Identify which cell holds the provided text, then report its (x, y) central coordinate. 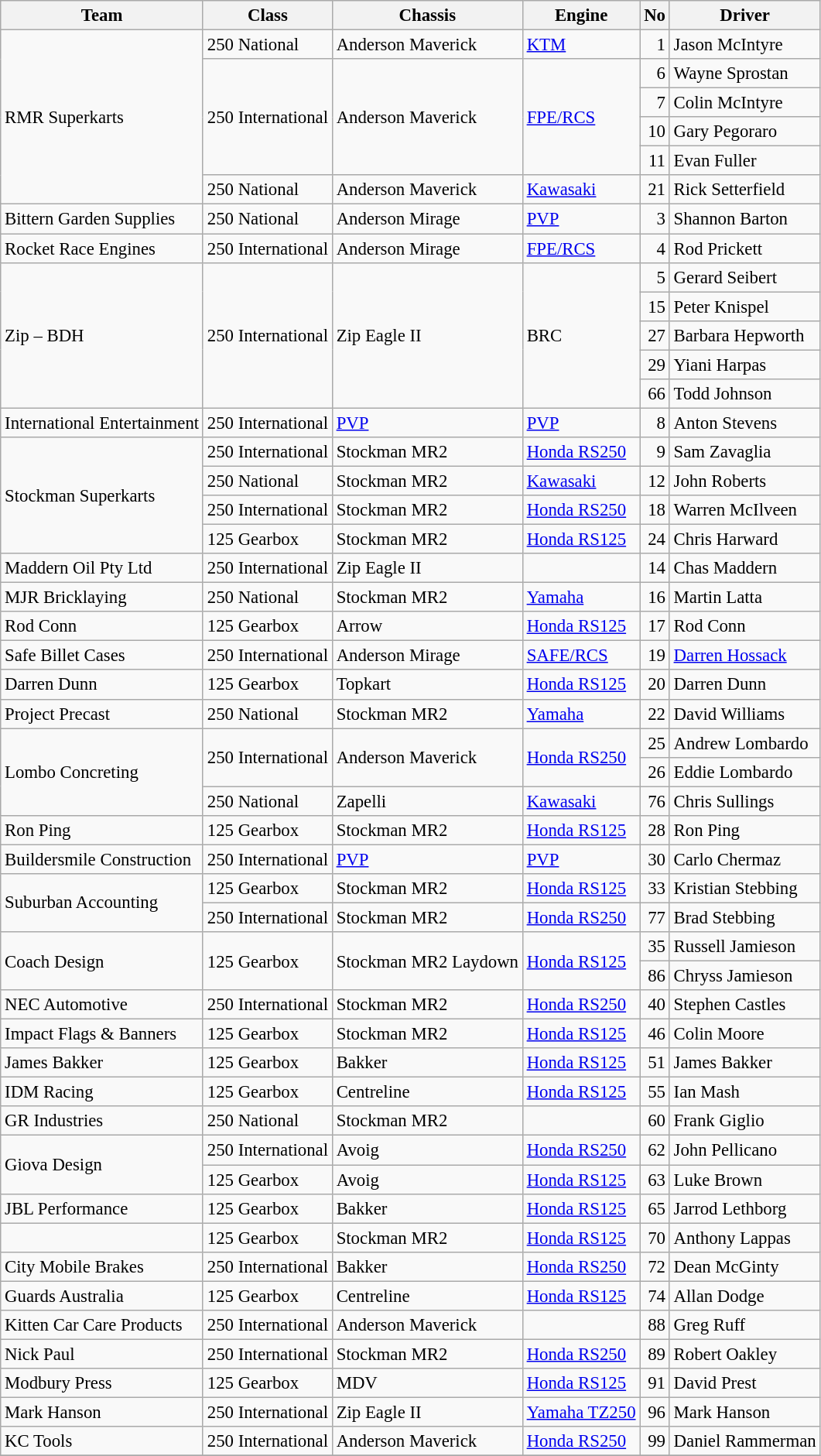
Stockman Superkarts (102, 495)
14 (655, 568)
Todd Johnson (744, 394)
Lombo Concreting (102, 773)
74 (655, 1296)
Colin McIntyre (744, 103)
19 (655, 656)
Eddie Lombardo (744, 772)
6 (655, 74)
12 (655, 481)
63 (655, 1180)
35 (655, 947)
11 (655, 161)
Topkart (427, 685)
Daniel Rammerman (744, 1441)
70 (655, 1238)
65 (655, 1208)
Frank Giglio (744, 1122)
Yiani Harpas (744, 365)
Barbara Hepworth (744, 335)
Peter Knispel (744, 307)
Kitten Car Care Products (102, 1325)
Jarrod Lethborg (744, 1208)
3 (655, 219)
Engine (581, 15)
Sam Zavaglia (744, 452)
Russell Jamieson (744, 947)
Impact Flags & Banners (102, 1034)
RMR Superkarts (102, 118)
KC Tools (102, 1441)
Zapelli (427, 801)
BRC (581, 335)
Chris Sullings (744, 801)
Safe Billet Cases (102, 656)
Buildersmile Construction (102, 859)
62 (655, 1150)
20 (655, 685)
46 (655, 1034)
10 (655, 132)
City Mobile Brakes (102, 1266)
Brad Stebbing (744, 917)
Anthony Lappas (744, 1238)
David Williams (744, 714)
MJR Bricklaying (102, 598)
Gary Pegoraro (744, 132)
Rocket Race Engines (102, 248)
Chris Harward (744, 540)
Wayne Sprostan (744, 74)
Ian Mash (744, 1092)
Chryss Jamieson (744, 976)
KTM (581, 45)
4 (655, 248)
Luke Brown (744, 1180)
Rick Setterfield (744, 190)
66 (655, 394)
Driver (744, 15)
Suburban Accounting (102, 903)
21 (655, 190)
51 (655, 1063)
29 (655, 365)
5 (655, 277)
Colin Moore (744, 1034)
Project Precast (102, 714)
Yamaha TZ250 (581, 1412)
Arrow (427, 626)
Andrew Lombardo (744, 743)
60 (655, 1122)
Robert Oakley (744, 1354)
No (655, 15)
Evan Fuller (744, 161)
26 (655, 772)
Chassis (427, 15)
88 (655, 1325)
55 (655, 1092)
JBL Performance (102, 1208)
Darren Hossack (744, 656)
Shannon Barton (744, 219)
IDM Racing (102, 1092)
Bittern Garden Supplies (102, 219)
Greg Ruff (744, 1325)
GR Industries (102, 1122)
18 (655, 510)
Carlo Chermaz (744, 859)
99 (655, 1441)
Martin Latta (744, 598)
24 (655, 540)
22 (655, 714)
25 (655, 743)
Chas Maddern (744, 568)
77 (655, 917)
89 (655, 1354)
Allan Dodge (744, 1296)
Kristian Stebbing (744, 889)
Modbury Press (102, 1383)
7 (655, 103)
Maddern Oil Pty Ltd (102, 568)
40 (655, 1005)
91 (655, 1383)
72 (655, 1266)
28 (655, 831)
Dean McGinty (744, 1266)
Nick Paul (102, 1354)
27 (655, 335)
Giova Design (102, 1164)
9 (655, 452)
International Entertainment (102, 423)
16 (655, 598)
Stephen Castles (744, 1005)
Class (268, 15)
MDV (427, 1383)
Warren McIlveen (744, 510)
15 (655, 307)
1 (655, 45)
Zip – BDH (102, 335)
96 (655, 1412)
Team (102, 15)
86 (655, 976)
NEC Automotive (102, 1005)
David Prest (744, 1383)
John Roberts (744, 481)
Guards Australia (102, 1296)
33 (655, 889)
Coach Design (102, 961)
John Pellicano (744, 1150)
17 (655, 626)
SAFE/RCS (581, 656)
Gerard Seibert (744, 277)
Anton Stevens (744, 423)
76 (655, 801)
Stockman MR2 Laydown (427, 961)
Rod Prickett (744, 248)
30 (655, 859)
Jason McIntyre (744, 45)
8 (655, 423)
